Extract the [X, Y] coordinate from the center of the cell holding the provided text.  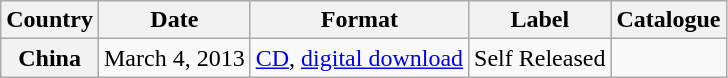
Label [540, 20]
Self Released [540, 58]
March 4, 2013 [174, 58]
Catalogue [668, 20]
Format [359, 20]
China [50, 58]
Country [50, 20]
Date [174, 20]
CD, digital download [359, 58]
